Locate the cell with the specified text and output its [X, Y] center coordinate. 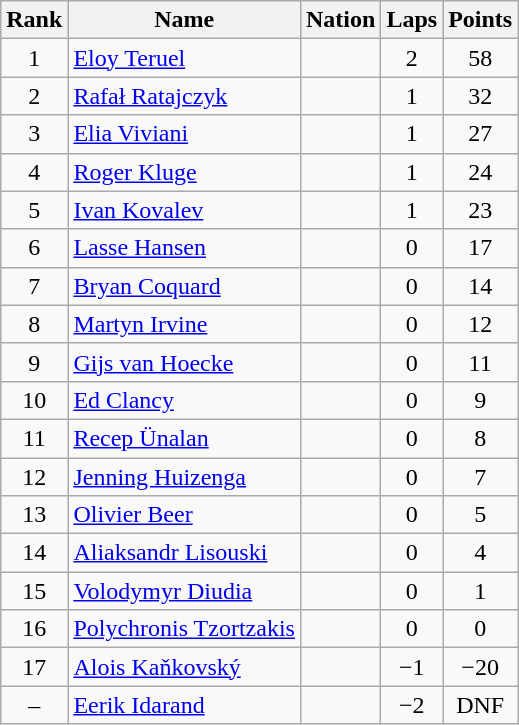
58 [480, 58]
Rank [34, 20]
Polychronis Tzortzakis [184, 629]
Jenning Huizenga [184, 477]
15 [34, 591]
Olivier Beer [184, 515]
Bryan Coquard [184, 286]
Elia Viviani [184, 134]
Roger Kluge [184, 172]
Gijs van Hoecke [184, 362]
−20 [480, 667]
6 [34, 248]
Aliaksandr Lisouski [184, 553]
27 [480, 134]
32 [480, 96]
Rafał Ratajczyk [184, 96]
24 [480, 172]
Eloy Teruel [184, 58]
3 [34, 134]
Eerik Idarand [184, 705]
Points [480, 20]
10 [34, 400]
23 [480, 210]
Lasse Hansen [184, 248]
Name [184, 20]
Ed Clancy [184, 400]
Ivan Kovalev [184, 210]
– [34, 705]
Laps [412, 20]
Volodymyr Diudia [184, 591]
−1 [412, 667]
13 [34, 515]
16 [34, 629]
DNF [480, 705]
Recep Ünalan [184, 438]
Nation [340, 20]
−2 [412, 705]
Alois Kaňkovský [184, 667]
Martyn Irvine [184, 324]
